Find where the given text appears and provide that cell's center as [x, y] coordinate. 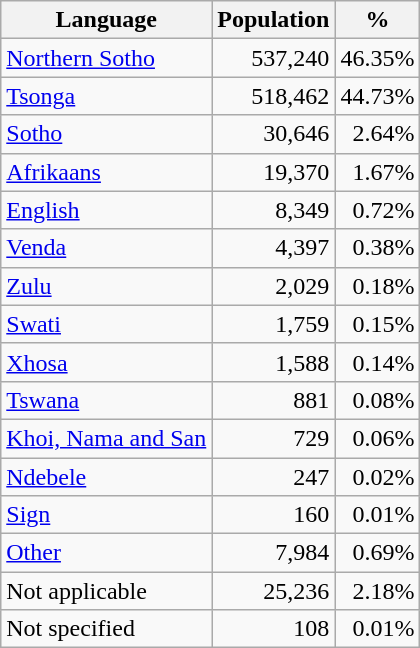
0.14% [378, 362]
160 [274, 515]
1,759 [274, 324]
Xhosa [106, 362]
Language [106, 20]
537,240 [274, 58]
0.38% [378, 248]
Tswana [106, 400]
8,349 [274, 210]
0.08% [378, 400]
0.69% [378, 553]
Not applicable [106, 591]
1,588 [274, 362]
25,236 [274, 591]
247 [274, 477]
Other [106, 553]
Population [274, 20]
0.02% [378, 477]
Zulu [106, 286]
0.72% [378, 210]
English [106, 210]
1.67% [378, 172]
0.06% [378, 438]
30,646 [274, 134]
7,984 [274, 553]
0.18% [378, 286]
729 [274, 438]
2.18% [378, 591]
Sotho [106, 134]
881 [274, 400]
4,397 [274, 248]
Tsonga [106, 96]
Swati [106, 324]
Venda [106, 248]
2,029 [274, 286]
Northern Sotho [106, 58]
Afrikaans [106, 172]
Sign [106, 515]
518,462 [274, 96]
2.64% [378, 134]
0.15% [378, 324]
% [378, 20]
19,370 [274, 172]
46.35% [378, 58]
Ndebele [106, 477]
Not specified [106, 629]
Khoi, Nama and San [106, 438]
44.73% [378, 96]
108 [274, 629]
